Output the (X, Y) coordinate of the center of the cell containing the given text.  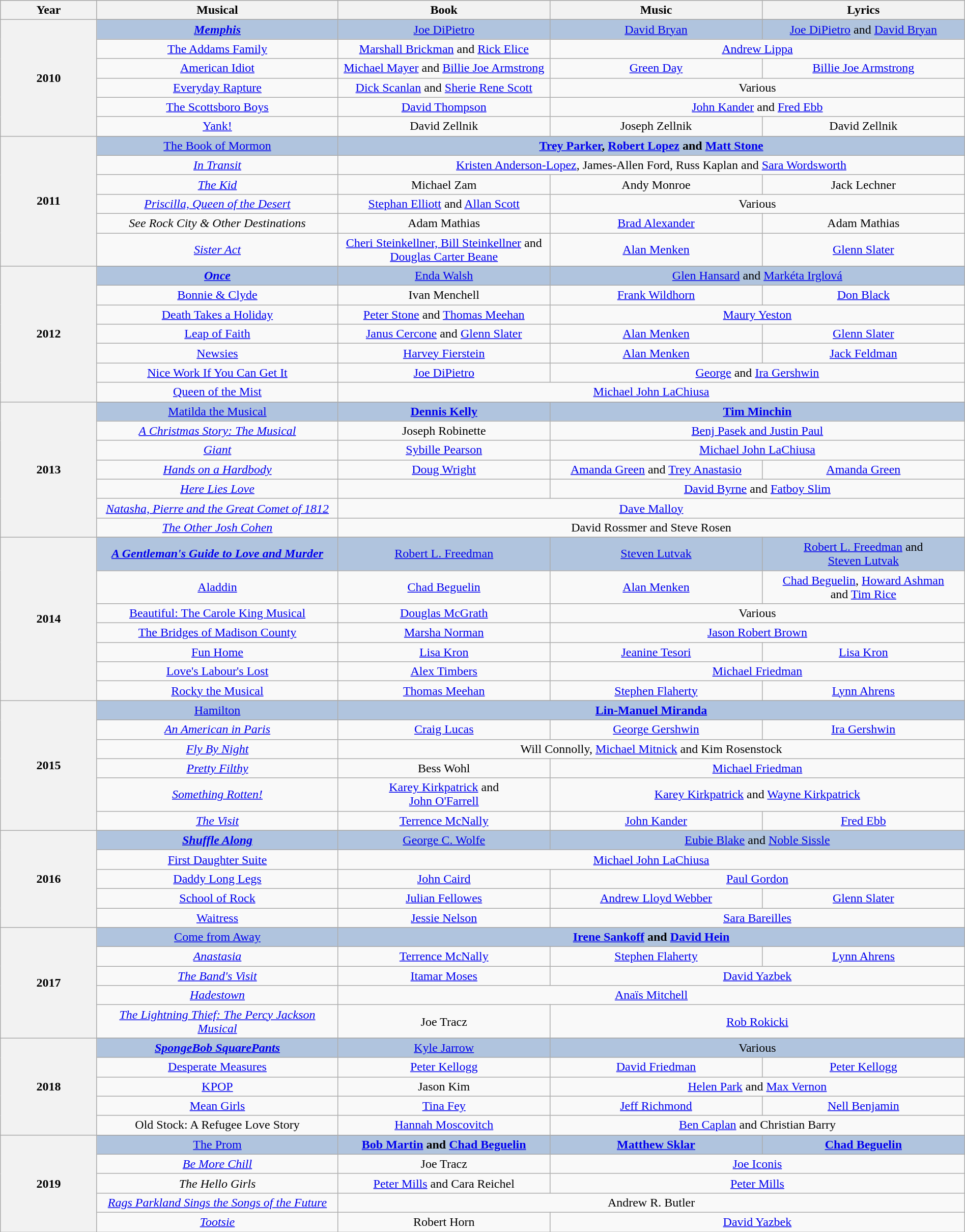
Dick Scanlan and Sherie Rene Scott (444, 88)
See Rock City & Other Destinations (217, 223)
Anastasia (217, 957)
A Christmas Story: The Musical (217, 431)
Priscilla, Queen of the Desert (217, 204)
Waitress (217, 918)
Paul Gordon (757, 879)
The Book of Mormon (217, 146)
Matthew Sklar (657, 1144)
The Visit (217, 821)
Benj Pasek and Justin Paul (757, 431)
Robert Horn (444, 1222)
Jeff Richmond (657, 1106)
Nell Benjamin (863, 1106)
Cheri Steinkellner, Bill Steinkellner and Douglas Carter Beane (444, 249)
Andrew Lippa (757, 49)
Amanda Green (863, 469)
Andrew R. Butler (651, 1202)
Nice Work If You Can Get It (217, 373)
2014 (49, 619)
Bob Martin and Chad Beguelin (444, 1144)
Eubie Blake and Noble Sissle (757, 840)
Queen of the Mist (217, 392)
Irene Sankoff and David Hein (651, 937)
Tootsie (217, 1222)
Jason Kim (444, 1086)
Joe DiPietro and David Bryan (863, 30)
Chad Beguelin, Howard Ashman and Tim Rice (863, 586)
2016 (49, 879)
Leap of Faith (217, 334)
Joseph Robinette (444, 431)
George C. Wolfe (444, 840)
Sybille Pearson (444, 450)
The Other Josh Cohen (217, 527)
Joseph Zellnik (657, 126)
The Hello Girls (217, 1183)
Michael Zam (444, 184)
Hannah Moscovitch (444, 1125)
Don Black (863, 295)
Love's Labour's Lost (217, 671)
Old Stock: A Refugee Love Story (217, 1125)
Robert L. Freedman and Steven Lutvak (863, 554)
Mean Girls (217, 1106)
Janus Cercone and Glenn Slater (444, 334)
Brad Alexander (657, 223)
The Scottsboro Boys (217, 107)
Marsha Norman (444, 633)
Musical (217, 10)
Music (657, 10)
Andy Monroe (657, 184)
Rob Rokicki (757, 1021)
Peter Mills and Cara Reichel (444, 1183)
SpongeBob SquarePants (217, 1048)
Hands on a Hardbody (217, 469)
David Byrne and Fatboy Slim (757, 489)
Fly By Night (217, 749)
Rags Parkland Sings the Songs of the Future (217, 1202)
Bess Wohl (444, 768)
Memphis (217, 30)
Steven Lutvak (657, 554)
Death Takes a Holiday (217, 315)
American Idiot (217, 68)
Green Day (657, 68)
Desperate Measures (217, 1067)
Enda Walsh (444, 276)
2012 (49, 334)
George and Ira Gershwin (757, 373)
Yank! (217, 126)
2017 (49, 983)
Here Lies Love (217, 489)
Frank Wildhorn (657, 295)
Karey Kirkpatrick and Wayne Kirkpatrick (757, 794)
Billie Joe Armstrong (863, 68)
Year (49, 10)
John Caird (444, 879)
2013 (49, 469)
Michael Mayer and Billie Joe Armstrong (444, 68)
First Daughter Suite (217, 859)
Craig Lucas (444, 730)
Tim Minchin (757, 411)
Jeanine Tesori (657, 652)
Bonnie & Clyde (217, 295)
Aladdin (217, 586)
2018 (49, 1086)
David Bryan (657, 30)
Thomas Meehan (444, 691)
Lyrics (863, 10)
John Kander (657, 821)
Helen Park and Max Vernon (757, 1086)
Lin-Manuel Miranda (651, 710)
Everyday Rapture (217, 88)
Fun Home (217, 652)
Doug Wright (444, 469)
Dennis Kelly (444, 411)
Joe Iconis (757, 1164)
Sister Act (217, 249)
The Bridges of Madison County (217, 633)
Ivan Menchell (444, 295)
Dave Malloy (651, 508)
Robert L. Freedman (444, 554)
Hamilton (217, 710)
The Band's Visit (217, 976)
Harvey Fierstein (444, 353)
The Addams Family (217, 49)
Julian Fellowes (444, 898)
Matilda the Musical (217, 411)
Something Rotten! (217, 794)
Sara Bareilles (757, 918)
Kristen Anderson-Lopez, James-Allen Ford, Russ Kaplan and Sara Wordsworth (651, 165)
Trey Parker, Robert Lopez and Matt Stone (651, 146)
Ben Caplan and Christian Barry (757, 1125)
In Transit (217, 165)
Alex Timbers (444, 671)
Karey Kirkpatrick and John O'Farrell (444, 794)
2011 (49, 201)
John Kander and Fred Ebb (757, 107)
Rocky the Musical (217, 691)
Marshall Brickman and Rick Elice (444, 49)
Maury Yeston (757, 315)
2019 (49, 1183)
Peter Mills (757, 1183)
Come from Away (217, 937)
School of Rock (217, 898)
Douglas McGrath (444, 613)
Kyle Jarrow (444, 1048)
David Rossmer and Steve Rosen (651, 527)
Itamar Moses (444, 976)
Glen Hansard and Markéta Irglová (757, 276)
Beautiful: The Carole King Musical (217, 613)
Andrew Lloyd Webber (657, 898)
Anaïs Mitchell (651, 995)
The Kid (217, 184)
Newsies (217, 353)
Natasha, Pierre and the Great Comet of 1812 (217, 508)
David Friedman (657, 1067)
Fred Ebb (863, 821)
Shuffle Along (217, 840)
Jessie Nelson (444, 918)
Peter Stone and Thomas Meehan (444, 315)
2015 (49, 766)
A Gentleman's Guide to Love and Murder (217, 554)
Be More Chill (217, 1164)
The Lightning Thief: The Percy Jackson Musical (217, 1021)
George Gershwin (657, 730)
Giant (217, 450)
2010 (49, 78)
The Prom (217, 1144)
Pretty Filthy (217, 768)
Will Connolly, Michael Mitnick and Kim Rosenstock (651, 749)
An American in Paris (217, 730)
Ira Gershwin (863, 730)
Hadestown (217, 995)
Daddy Long Legs (217, 879)
Stephan Elliott and Allan Scott (444, 204)
Tina Fey (444, 1106)
Jack Feldman (863, 353)
Amanda Green and Trey Anastasio (657, 469)
Jack Lechner (863, 184)
David Thompson (444, 107)
KPOP (217, 1086)
Book (444, 10)
Once (217, 276)
Jason Robert Brown (757, 633)
